Pinpoint the cell where the given text exists, returning its (x, y) midpoint coordinate. 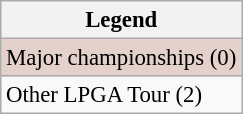
Other LPGA Tour (2) (122, 95)
Legend (122, 20)
Major championships (0) (122, 58)
